Find where the given text appears and provide that cell's center as [X, Y] coordinate. 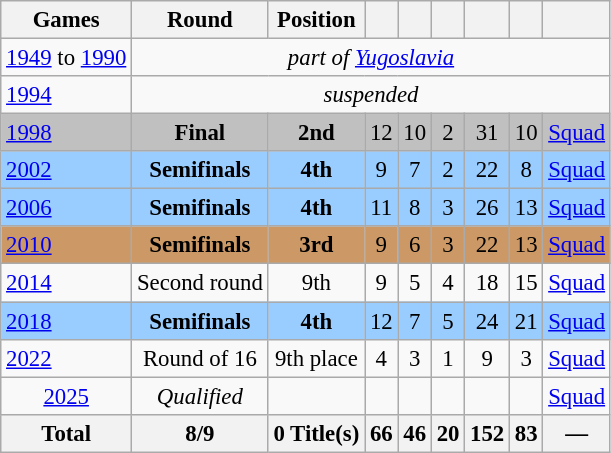
2010 [66, 245]
1998 [66, 133]
9th [316, 283]
2025 [66, 396]
21 [526, 321]
15 [526, 283]
9th place [316, 358]
31 [488, 133]
152 [488, 433]
Position [316, 20]
Round [200, 20]
6 [414, 245]
2022 [66, 358]
1994 [66, 95]
— [577, 433]
2014 [66, 283]
8/9 [200, 433]
24 [488, 321]
0 Title(s) [316, 433]
2002 [66, 170]
1 [448, 358]
1949 to 1990 [66, 58]
Games [66, 20]
2006 [66, 208]
3rd [316, 245]
2nd [316, 133]
Qualified [200, 396]
66 [382, 433]
part of Yugoslavia [372, 58]
18 [488, 283]
11 [382, 208]
Second round [200, 283]
2018 [66, 321]
46 [414, 433]
Round of 16 [200, 358]
Final [200, 133]
83 [526, 433]
Total [66, 433]
suspended [372, 95]
20 [448, 433]
26 [488, 208]
